Find where the given text appears and provide that cell's center as (x, y) coordinate. 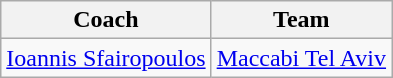
Coach (106, 20)
Team (301, 20)
Maccabi Tel Aviv (301, 58)
Ioannis Sfairopoulos (106, 58)
